Pinpoint the cell where the given text exists, returning its [X, Y] midpoint coordinate. 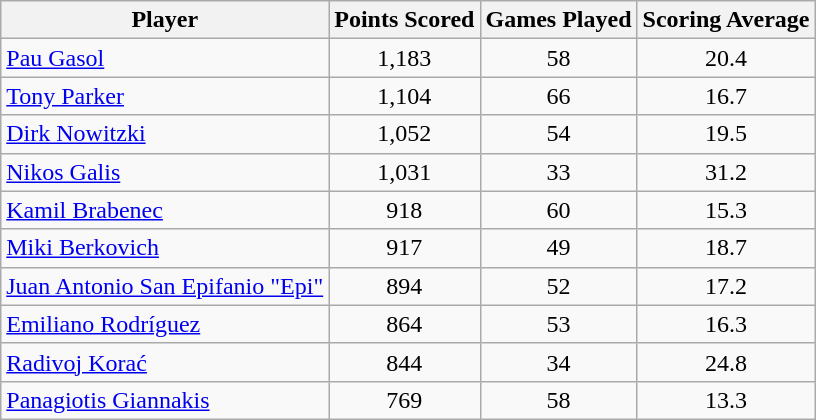
19.5 [726, 134]
Dirk Nowitzki [165, 134]
60 [558, 210]
918 [404, 210]
Miki Berkovich [165, 248]
Nikos Galis [165, 172]
917 [404, 248]
Games Played [558, 20]
Panagiotis Giannakis [165, 400]
49 [558, 248]
864 [404, 324]
Kamil Brabenec [165, 210]
894 [404, 286]
34 [558, 362]
Points Scored [404, 20]
20.4 [726, 58]
Tony Parker [165, 96]
24.8 [726, 362]
52 [558, 286]
18.7 [726, 248]
16.3 [726, 324]
Radivoj Korać [165, 362]
Juan Antonio San Epifanio "Epi" [165, 286]
Emiliano Rodríguez [165, 324]
17.2 [726, 286]
66 [558, 96]
844 [404, 362]
53 [558, 324]
1,052 [404, 134]
33 [558, 172]
769 [404, 400]
1,104 [404, 96]
13.3 [726, 400]
Scoring Average [726, 20]
16.7 [726, 96]
15.3 [726, 210]
54 [558, 134]
31.2 [726, 172]
1,031 [404, 172]
Player [165, 20]
Pau Gasol [165, 58]
1,183 [404, 58]
